For the text-containing cell, return its midpoint in (x, y) coordinate format. 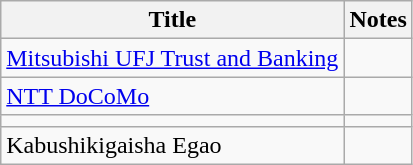
Mitsubishi UFJ Trust and Banking (172, 58)
NTT DoCoMo (172, 96)
Kabushikigaisha Egao (172, 145)
Title (172, 20)
Notes (378, 20)
